From the cell containing the given text, extract its center point as [X, Y] coordinate. 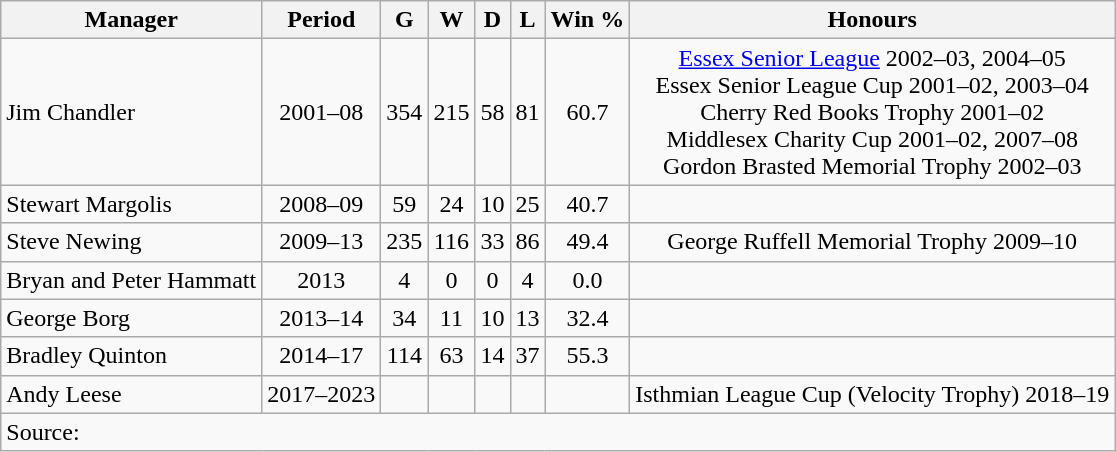
L [528, 20]
25 [528, 204]
40.7 [588, 204]
11 [452, 318]
81 [528, 112]
G [404, 20]
Bradley Quinton [132, 356]
86 [528, 242]
Jim Chandler [132, 112]
33 [492, 242]
60.7 [588, 112]
2009–13 [322, 242]
2017–2023 [322, 394]
Period [322, 20]
2008–09 [322, 204]
Stewart Margolis [132, 204]
Andy Leese [132, 394]
24 [452, 204]
13 [528, 318]
George Ruffell Memorial Trophy 2009–10 [872, 242]
Steve Newing [132, 242]
49.4 [588, 242]
Source: [558, 432]
W [452, 20]
116 [452, 242]
2014–17 [322, 356]
354 [404, 112]
2013–14 [322, 318]
Isthmian League Cup (Velocity Trophy) 2018–19 [872, 394]
Win % [588, 20]
Honours [872, 20]
George Borg [132, 318]
D [492, 20]
32.4 [588, 318]
37 [528, 356]
59 [404, 204]
0.0 [588, 280]
Manager [132, 20]
63 [452, 356]
215 [452, 112]
34 [404, 318]
2013 [322, 280]
14 [492, 356]
235 [404, 242]
Bryan and Peter Hammatt [132, 280]
55.3 [588, 356]
2001–08 [322, 112]
114 [404, 356]
58 [492, 112]
